Capture the cell that displays the provided text and extract its [X, Y] central coordinate. 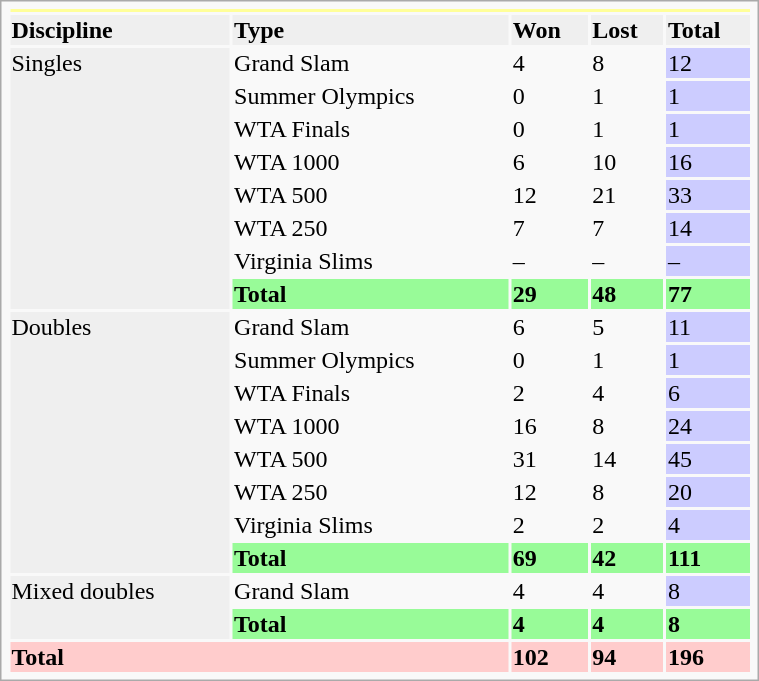
196 [708, 657]
33 [708, 195]
Doubles [120, 442]
Mixed doubles [120, 608]
77 [708, 294]
45 [708, 459]
Lost [628, 30]
Won [550, 30]
69 [550, 558]
111 [708, 558]
102 [550, 657]
42 [628, 558]
21 [628, 195]
Type [371, 30]
24 [708, 426]
11 [708, 327]
20 [708, 492]
5 [628, 327]
29 [550, 294]
Singles [120, 178]
31 [550, 459]
Discipline [120, 30]
10 [628, 162]
94 [628, 657]
48 [628, 294]
